Scan for the cell matching the given text and deliver its (X, Y) coordinate at center. 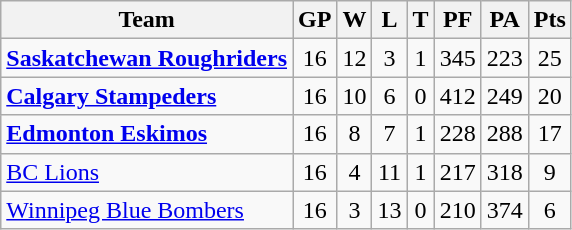
412 (458, 96)
PF (458, 20)
11 (390, 172)
Winnipeg Blue Bombers (147, 210)
PA (504, 20)
345 (458, 58)
217 (458, 172)
GP (315, 20)
288 (504, 134)
Pts (550, 20)
W (354, 20)
9 (550, 172)
BC Lions (147, 172)
Saskatchewan Roughriders (147, 58)
210 (458, 210)
T (420, 20)
374 (504, 210)
Team (147, 20)
L (390, 20)
249 (504, 96)
13 (390, 210)
228 (458, 134)
20 (550, 96)
8 (354, 134)
12 (354, 58)
4 (354, 172)
7 (390, 134)
10 (354, 96)
Edmonton Eskimos (147, 134)
318 (504, 172)
17 (550, 134)
Calgary Stampeders (147, 96)
25 (550, 58)
223 (504, 58)
